Search for the cell housing the specified text and yield its (X, Y) center coordinate. 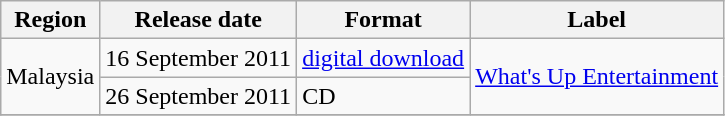
Format (384, 20)
CD (384, 96)
Region (50, 20)
26 September 2011 (198, 96)
16 September 2011 (198, 58)
digital download (384, 58)
Label (597, 20)
Release date (198, 20)
What's Up Entertainment (597, 77)
Malaysia (50, 77)
